Detect which cell encompasses the target text, then output its (x, y) center coordinate. 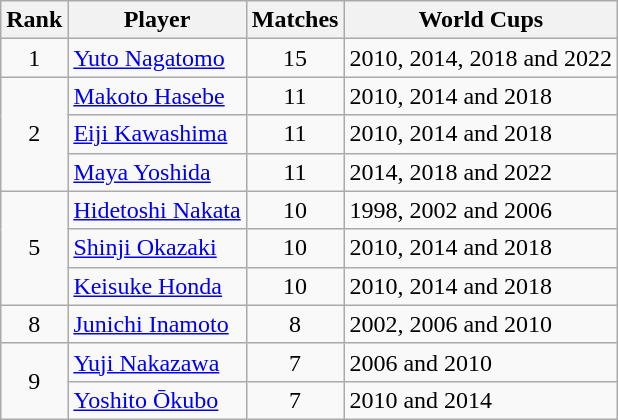
2 (34, 134)
Keisuke Honda (157, 286)
Shinji Okazaki (157, 248)
Matches (295, 20)
Eiji Kawashima (157, 134)
1998, 2002 and 2006 (481, 210)
2002, 2006 and 2010 (481, 324)
Yuji Nakazawa (157, 362)
Yoshito Ōkubo (157, 400)
15 (295, 58)
Yuto Nagatomo (157, 58)
Rank (34, 20)
Hidetoshi Nakata (157, 210)
Maya Yoshida (157, 172)
5 (34, 248)
1 (34, 58)
9 (34, 381)
Player (157, 20)
2010, 2014, 2018 and 2022 (481, 58)
World Cups (481, 20)
2006 and 2010 (481, 362)
2010 and 2014 (481, 400)
Makoto Hasebe (157, 96)
2014, 2018 and 2022 (481, 172)
Junichi Inamoto (157, 324)
